Search for the cell housing the specified text and yield its [x, y] center coordinate. 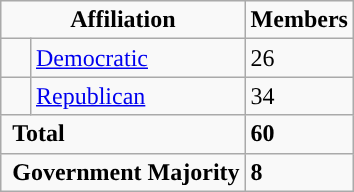
26 [299, 58]
8 [299, 172]
Members [299, 20]
34 [299, 96]
Total [123, 134]
Government Majority [123, 172]
60 [299, 134]
Democratic [138, 58]
Affiliation [123, 20]
Republican [138, 96]
